Pinpoint the cell where the given text exists, returning its (X, Y) midpoint coordinate. 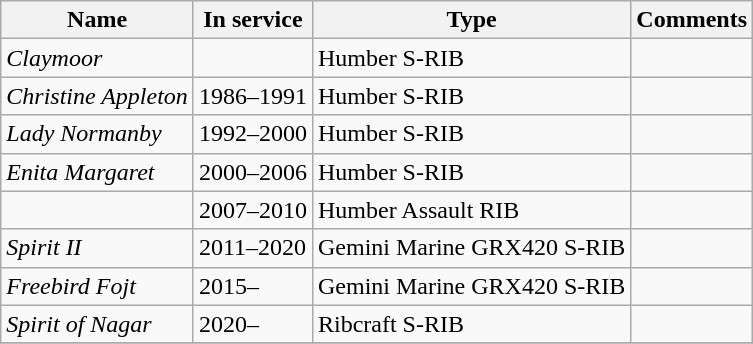
1986–1991 (252, 96)
2000–2006 (252, 172)
2011–2020 (252, 248)
1992–2000 (252, 134)
Spirit II (98, 248)
Lady Normanby (98, 134)
2020– (252, 324)
Enita Margaret (98, 172)
Spirit of Nagar (98, 324)
Name (98, 20)
Christine Appleton (98, 96)
Type (471, 20)
2015– (252, 286)
2007–2010 (252, 210)
Ribcraft S-RIB (471, 324)
Claymoor (98, 58)
Humber Assault RIB (471, 210)
In service (252, 20)
Comments (692, 20)
Freebird Fojt (98, 286)
